Capture the cell that displays the provided text and extract its (X, Y) central coordinate. 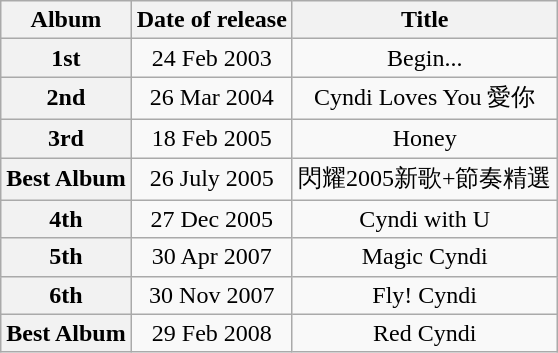
3rd (66, 138)
Date of release (212, 20)
Begin... (424, 58)
30 Nov 2007 (212, 295)
1st (66, 58)
Red Cyndi (424, 333)
4th (66, 219)
2nd (66, 98)
閃耀2005新歌+節奏精選 (424, 180)
5th (66, 257)
Title (424, 20)
Magic Cyndi (424, 257)
30 Apr 2007 (212, 257)
6th (66, 295)
Honey (424, 138)
Cyndi Loves You 愛你 (424, 98)
26 July 2005 (212, 180)
18 Feb 2005 (212, 138)
24 Feb 2003 (212, 58)
Cyndi with U (424, 219)
Fly! Cyndi (424, 295)
Album (66, 20)
26 Mar 2004 (212, 98)
27 Dec 2005 (212, 219)
29 Feb 2008 (212, 333)
